Find where the given text appears and provide that cell's center as [X, Y] coordinate. 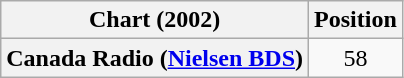
Canada Radio (Nielsen BDS) [155, 58]
58 [356, 58]
Position [356, 20]
Chart (2002) [155, 20]
